Extract the [X, Y] coordinate from the center of the cell holding the provided text.  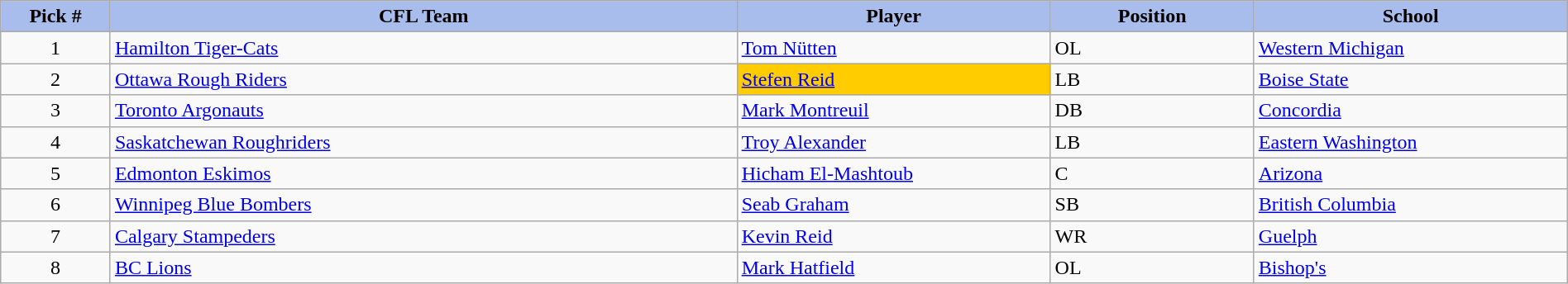
CFL Team [423, 17]
Pick # [56, 17]
Seab Graham [893, 205]
Winnipeg Blue Bombers [423, 205]
Mark Montreuil [893, 111]
Saskatchewan Roughriders [423, 142]
C [1152, 173]
6 [56, 205]
Hicham El-Mashtoub [893, 173]
5 [56, 173]
2 [56, 79]
Ottawa Rough Riders [423, 79]
Guelph [1411, 236]
British Columbia [1411, 205]
BC Lions [423, 267]
Western Michigan [1411, 48]
Boise State [1411, 79]
Position [1152, 17]
Troy Alexander [893, 142]
WR [1152, 236]
SB [1152, 205]
Kevin Reid [893, 236]
Calgary Stampeders [423, 236]
DB [1152, 111]
Arizona [1411, 173]
Tom Nütten [893, 48]
Concordia [1411, 111]
Stefen Reid [893, 79]
Toronto Argonauts [423, 111]
Eastern Washington [1411, 142]
Hamilton Tiger-Cats [423, 48]
1 [56, 48]
8 [56, 267]
7 [56, 236]
Bishop's [1411, 267]
Mark Hatfield [893, 267]
Edmonton Eskimos [423, 173]
School [1411, 17]
4 [56, 142]
3 [56, 111]
Player [893, 17]
